Determine the (x, y) coordinate at the center of the cell enclosing the given text.  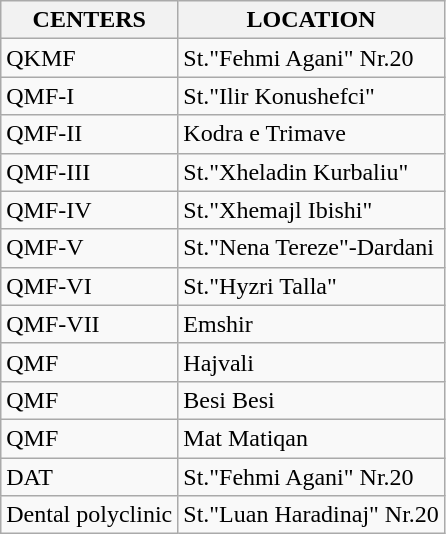
Emshir (312, 324)
Dental polyclinic (90, 515)
St."Nena Tereze"-Dardani (312, 248)
Kodra e Trimave (312, 134)
Hajvali (312, 362)
QMF-IV (90, 210)
QKMF (90, 58)
QMF-VII (90, 324)
St."Hyzri Talla" (312, 286)
St."Ilir Konushefci" (312, 96)
LOCATION (312, 20)
St."Luan Haradinaj" Nr.20 (312, 515)
Mat Matiqan (312, 438)
St."Xhemajl Ibishi" (312, 210)
CENTERS (90, 20)
QMF-III (90, 172)
St."Xheladin Kurbaliu" (312, 172)
DAT (90, 477)
QMF-VI (90, 286)
Besi Besi (312, 400)
QMF-II (90, 134)
QMF-I (90, 96)
QMF-V (90, 248)
